Capture the cell that displays the provided text and extract its [x, y] central coordinate. 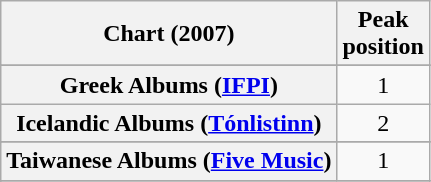
2 [383, 123]
Peakposition [383, 34]
Taiwanese Albums (Five Music) [169, 161]
Icelandic Albums (Tónlistinn) [169, 123]
Chart (2007) [169, 34]
Greek Albums (IFPI) [169, 85]
